From the cell containing the given text, extract its center point as [x, y] coordinate. 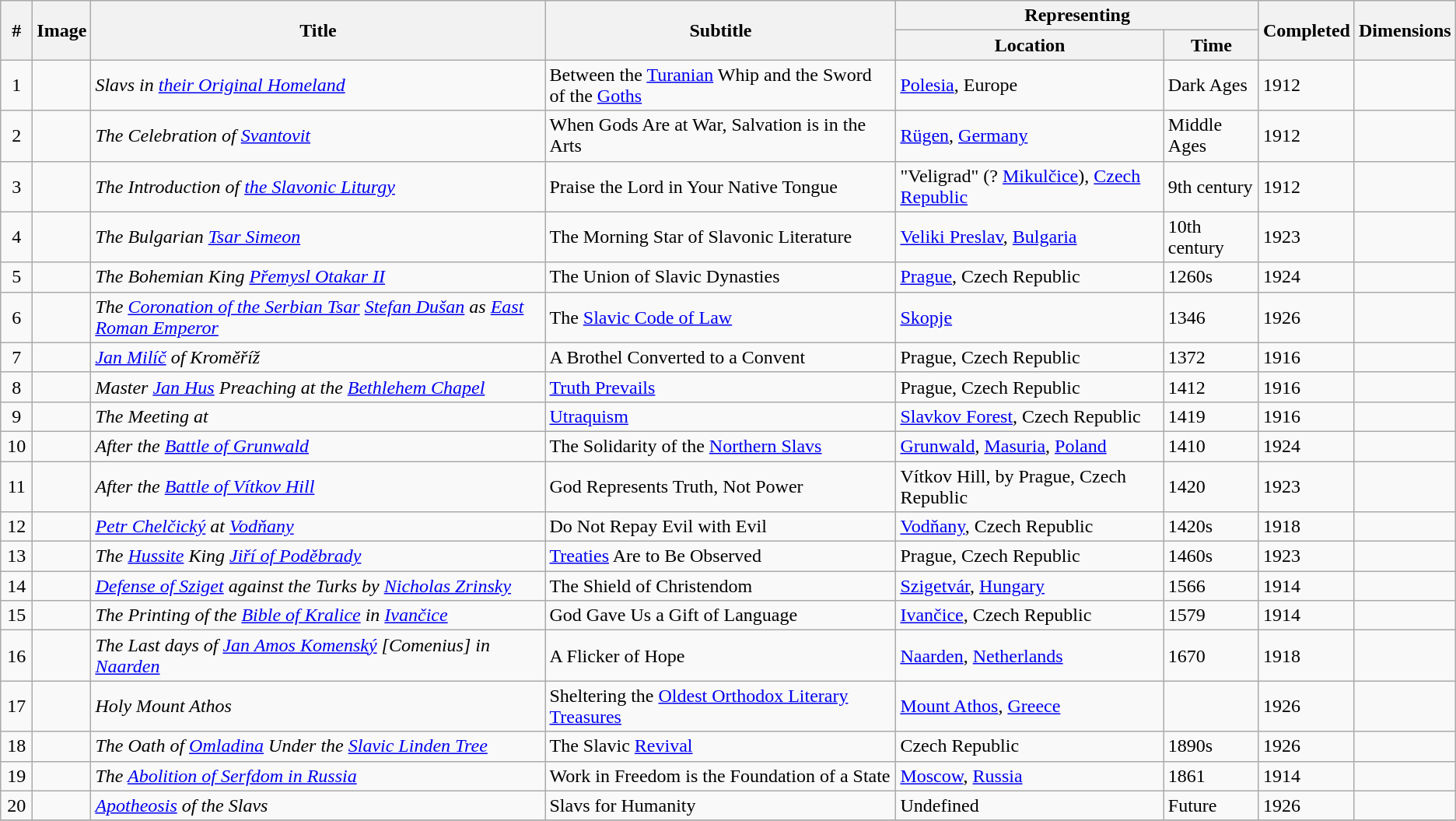
Rügen, Germany [1030, 135]
God Gave Us a Gift of Language [720, 616]
5 [17, 277]
1861 [1211, 776]
The Solidarity of the Northern Slavs [720, 446]
1372 [1211, 357]
Praise the Lord in Your Native Tongue [720, 187]
Petr Chelčický at Vodňany [318, 527]
When Gods Are at War, Salvation is in the Arts [720, 135]
8 [17, 387]
1 [17, 86]
1566 [1211, 586]
The Abolition of Serfdom in Russia [318, 776]
Naarden, Netherlands [1030, 655]
Slavkov Forest, Czech Republic [1030, 416]
Czech Republic [1030, 746]
A Brothel Converted to a Convent [720, 357]
Vítkov Hill, by Prague, Czech Republic [1030, 486]
Middle Ages [1211, 135]
Location [1030, 45]
1579 [1211, 616]
1419 [1211, 416]
1412 [1211, 387]
Skopje [1030, 318]
The Hussite King Jiří of Poděbrady [318, 556]
Mount Athos, Greece [1030, 707]
12 [17, 527]
The Slavic Revival [720, 746]
Subtitle [720, 30]
10 [17, 446]
Title [318, 30]
Sheltering the Oldest Orthodox Literary Treasures [720, 707]
Dark Ages [1211, 86]
Szigetvár, Hungary [1030, 586]
9th century [1211, 187]
The Union of Slavic Dynasties [720, 277]
Master Jan Hus Preaching at the Bethlehem Chapel [318, 387]
9 [17, 416]
Ivančice, Czech Republic [1030, 616]
Vodňany, Czech Republic [1030, 527]
11 [17, 486]
Grunwald, Masuria, Poland [1030, 446]
Utraquism [720, 416]
The Morning Star of Slavonic Literature [720, 237]
The Coronation of the Serbian Tsar Stefan Dušan as East Roman Emperor [318, 318]
The Introduction of the Slavonic Liturgy [318, 187]
Work in Freedom is the Foundation of a State [720, 776]
17 [17, 707]
Do Not Repay Evil with Evil [720, 527]
1460s [1211, 556]
4 [17, 237]
1670 [1211, 655]
16 [17, 655]
Representing [1078, 16]
1890s [1211, 746]
The Bohemian King Přemysl Otakar II [318, 277]
Future [1211, 805]
1420 [1211, 486]
The Bulgarian Tsar Simeon [318, 237]
Undefined [1030, 805]
Polesia, Europe [1030, 86]
Moscow, Russia [1030, 776]
18 [17, 746]
10th century [1211, 237]
A Flicker of Hope [720, 655]
13 [17, 556]
Truth Prevails [720, 387]
19 [17, 776]
1420s [1211, 527]
Treaties Are to Be Observed [720, 556]
God Represents Truth, Not Power [720, 486]
The Last days of Jan Amos Komenský [Comenius] in Naarden [318, 655]
1260s [1211, 277]
The Celebration of Svantovit [318, 135]
20 [17, 805]
The Slavic Code of Law [720, 318]
Slavs for Humanity [720, 805]
# [17, 30]
1410 [1211, 446]
Completed [1307, 30]
Apotheosis of the Slavs [318, 805]
The Printing of the Bible of Kralice in Ivančice [318, 616]
Between the Turanian Whip and the Sword of the Goths [720, 86]
2 [17, 135]
Slavs in their Original Homeland [318, 86]
After the Battle of Vítkov Hill [318, 486]
7 [17, 357]
Time [1211, 45]
Defense of Sziget against the Turks by Nicholas Zrinsky [318, 586]
"Veligrad" (? Mikulčice), Czech Republic [1030, 187]
15 [17, 616]
14 [17, 586]
1346 [1211, 318]
Jan Milíč of Kroměříž [318, 357]
6 [17, 318]
The Oath of Omladina Under the Slavic Linden Tree [318, 746]
3 [17, 187]
Holy Mount Athos [318, 707]
Veliki Preslav, Bulgaria [1030, 237]
The Shield of Christendom [720, 586]
The Meeting at [318, 416]
Image [62, 30]
Dimensions [1405, 30]
After the Battle of Grunwald [318, 446]
